Extract the [x, y] coordinate from the center of the cell holding the provided text.  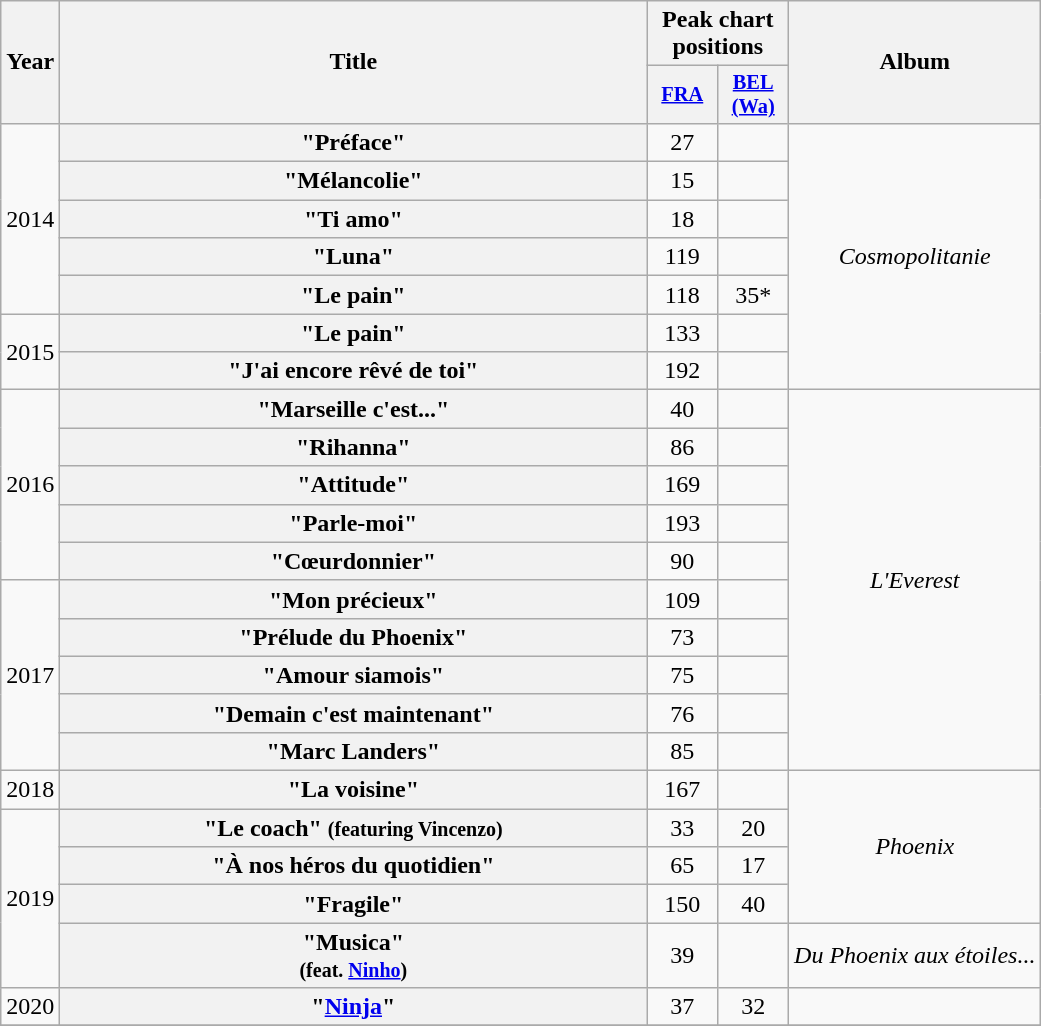
"Prélude du Phoenix" [354, 637]
90 [682, 561]
"Amour siamois" [354, 675]
L'Everest [915, 580]
BEL(Wa) [754, 95]
Du Phoenix aux étoiles... [915, 956]
Peak chart positions [718, 34]
"À nos héros du quotidien" [354, 866]
2019 [30, 898]
2014 [30, 218]
"Préface" [354, 142]
2015 [30, 352]
37 [682, 1007]
2018 [30, 790]
27 [682, 142]
Year [30, 62]
Album [915, 62]
FRA [682, 95]
75 [682, 675]
39 [682, 956]
86 [682, 447]
65 [682, 866]
119 [682, 257]
18 [682, 219]
"J'ai encore rêvé de toi" [354, 371]
32 [754, 1007]
133 [682, 333]
Cosmopolitanie [915, 256]
"La voisine" [354, 790]
73 [682, 637]
33 [682, 828]
"Musica" (feat. Ninho) [354, 956]
15 [682, 181]
167 [682, 790]
Phoenix [915, 847]
109 [682, 599]
192 [682, 371]
"Marc Landers" [354, 751]
"Luna" [354, 257]
"Cœurdonnier" [354, 561]
76 [682, 713]
Title [354, 62]
"Parle-moi" [354, 523]
193 [682, 523]
2020 [30, 1007]
17 [754, 866]
"Rihanna" [354, 447]
"Mélancolie" [354, 181]
85 [682, 751]
"Mon précieux" [354, 599]
2017 [30, 675]
"Attitude" [354, 485]
"Fragile" [354, 904]
"Ninja" [354, 1007]
150 [682, 904]
2016 [30, 485]
169 [682, 485]
"Le coach" (featuring Vincenzo) [354, 828]
35* [754, 295]
20 [754, 828]
"Ti amo" [354, 219]
118 [682, 295]
"Demain c'est maintenant" [354, 713]
"Marseille c'est..." [354, 409]
